Detect which cell encompasses the target text, then output its [X, Y] center coordinate. 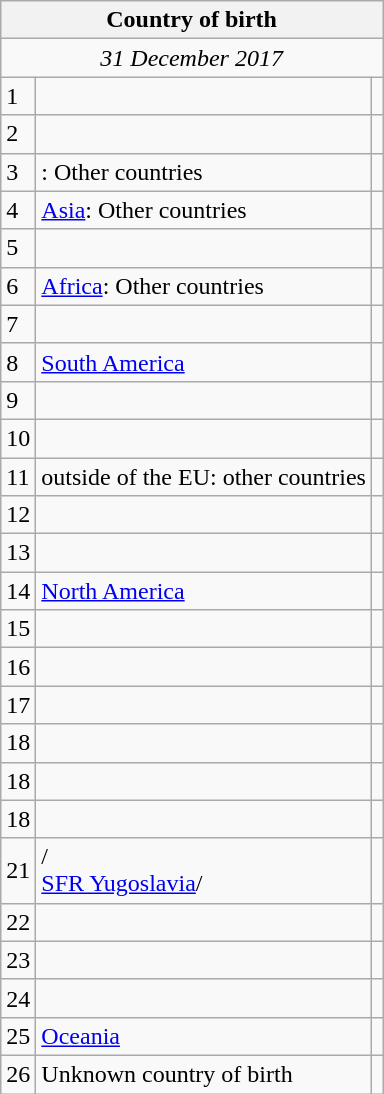
31 December 2017 [192, 58]
outside of the EU: other countries [204, 477]
Oceania [204, 1036]
: Other countries [204, 172]
17 [18, 705]
12 [18, 515]
North America [204, 591]
Country of birth [192, 20]
24 [18, 998]
South America [204, 362]
11 [18, 477]
15 [18, 629]
7 [18, 324]
2 [18, 134]
21 [18, 870]
6 [18, 286]
26 [18, 1074]
13 [18, 553]
Unknown country of birth [204, 1074]
4 [18, 210]
Africa: Other countries [204, 286]
5 [18, 248]
3 [18, 172]
25 [18, 1036]
16 [18, 667]
Asia: Other countries [204, 210]
23 [18, 960]
1 [18, 96]
8 [18, 362]
14 [18, 591]
9 [18, 400]
10 [18, 438]
/SFR Yugoslavia/ [204, 870]
22 [18, 922]
